For the text-containing cell, return its midpoint in [X, Y] coordinate format. 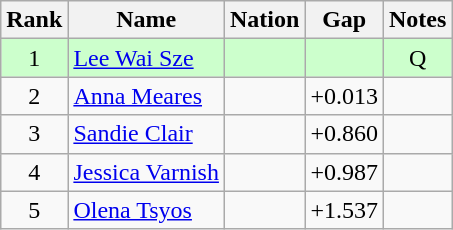
2 [34, 96]
1 [34, 58]
+0.860 [344, 134]
4 [34, 172]
Gap [344, 20]
Olena Tsyos [146, 210]
Nation [264, 20]
3 [34, 134]
Sandie Clair [146, 134]
Jessica Varnish [146, 172]
5 [34, 210]
+0.013 [344, 96]
Notes [417, 20]
Anna Meares [146, 96]
Q [417, 58]
+1.537 [344, 210]
Lee Wai Sze [146, 58]
+0.987 [344, 172]
Name [146, 20]
Rank [34, 20]
